Pinpoint the cell where the given text exists, returning its [X, Y] midpoint coordinate. 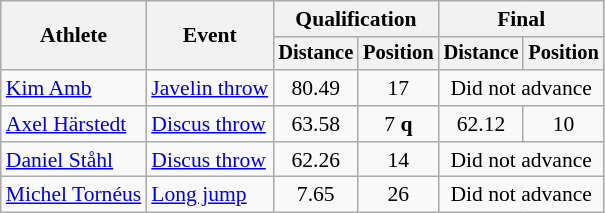
63.58 [316, 124]
Daniel Ståhl [74, 160]
26 [398, 195]
7 q [398, 124]
7.65 [316, 195]
Athlete [74, 36]
Javelin throw [210, 88]
Michel Tornéus [74, 195]
Event [210, 36]
Qualification [356, 19]
62.26 [316, 160]
Final [522, 19]
62.12 [482, 124]
10 [563, 124]
17 [398, 88]
Kim Amb [74, 88]
80.49 [316, 88]
Long jump [210, 195]
Axel Härstedt [74, 124]
14 [398, 160]
